Locate the cell with the specified text and output its (X, Y) center coordinate. 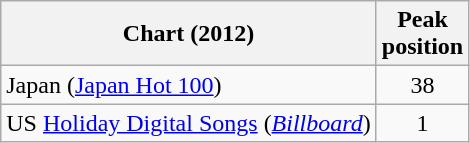
Japan (Japan Hot 100) (189, 85)
Peakposition (422, 34)
1 (422, 123)
38 (422, 85)
Chart (2012) (189, 34)
US Holiday Digital Songs (Billboard) (189, 123)
